Output the (X, Y) coordinate of the center of the cell containing the given text.  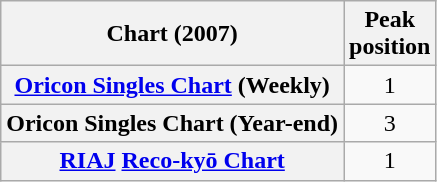
Oricon Singles Chart (Year-end) (172, 123)
RIAJ Reco-kyō Chart (172, 161)
3 (390, 123)
Chart (2007) (172, 34)
Peakposition (390, 34)
Oricon Singles Chart (Weekly) (172, 85)
